Identify which cell holds the provided text, then report its [x, y] central coordinate. 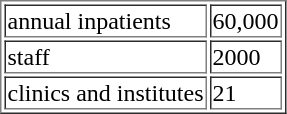
staff [105, 56]
clinics and institutes [105, 92]
21 [245, 92]
2000 [245, 56]
60,000 [245, 20]
annual inpatients [105, 20]
